From the cell containing the given text, extract its center point as [x, y] coordinate. 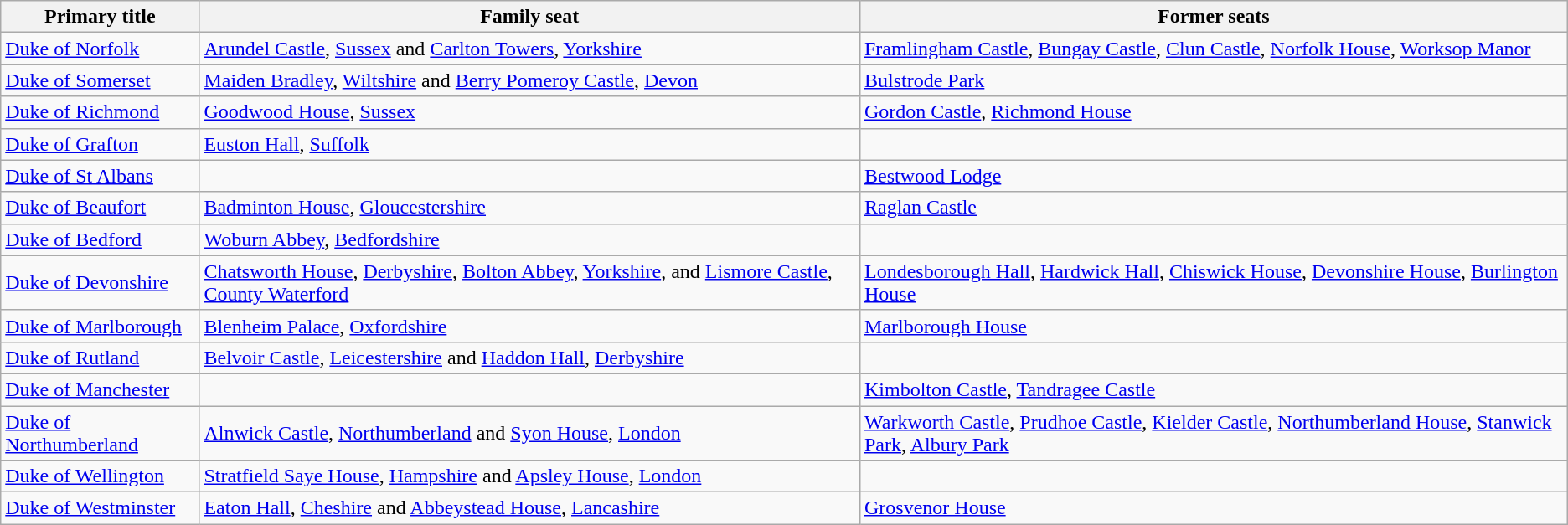
Former seats [1213, 17]
Duke of Richmond [101, 112]
Alnwick Castle, Northumberland and Syon House, London [529, 432]
Duke of Beaufort [101, 208]
Warkworth Castle, Prudhoe Castle, Kielder Castle, Northumberland House, Stanwick Park, Albury Park [1213, 432]
Duke of Bedford [101, 239]
Londesborough Hall, Hardwick Hall, Chiswick House, Devonshire House, Burlington House [1213, 283]
Family seat [529, 17]
Duke of St Albans [101, 176]
Duke of Westminster [101, 508]
Blenheim Palace, Oxfordshire [529, 326]
Stratfield Saye House, Hampshire and Apsley House, London [529, 476]
Eaton Hall, Cheshire and Abbeystead House, Lancashire [529, 508]
Duke of Rutland [101, 358]
Belvoir Castle, Leicestershire and Haddon Hall, Derbyshire [529, 358]
Marlborough House [1213, 326]
Duke of Northumberland [101, 432]
Chatsworth House, Derbyshire, Bolton Abbey, Yorkshire, and Lismore Castle, County Waterford [529, 283]
Raglan Castle [1213, 208]
Arundel Castle, Sussex and Carlton Towers, Yorkshire [529, 49]
Grosvenor House [1213, 508]
Goodwood House, Sussex [529, 112]
Duke of Marlborough [101, 326]
Bulstrode Park [1213, 80]
Duke of Grafton [101, 144]
Maiden Bradley, Wiltshire and Berry Pomeroy Castle, Devon [529, 80]
Duke of Devonshire [101, 283]
Kimbolton Castle, Tandragee Castle [1213, 389]
Euston Hall, Suffolk [529, 144]
Badminton House, Gloucestershire [529, 208]
Framlingham Castle, Bungay Castle, Clun Castle, Norfolk House, Worksop Manor [1213, 49]
Duke of Somerset [101, 80]
Primary title [101, 17]
Woburn Abbey, Bedfordshire [529, 239]
Bestwood Lodge [1213, 176]
Duke of Wellington [101, 476]
Duke of Manchester [101, 389]
Duke of Norfolk [101, 49]
Gordon Castle, Richmond House [1213, 112]
